From the cell containing the given text, extract its center point as [X, Y] coordinate. 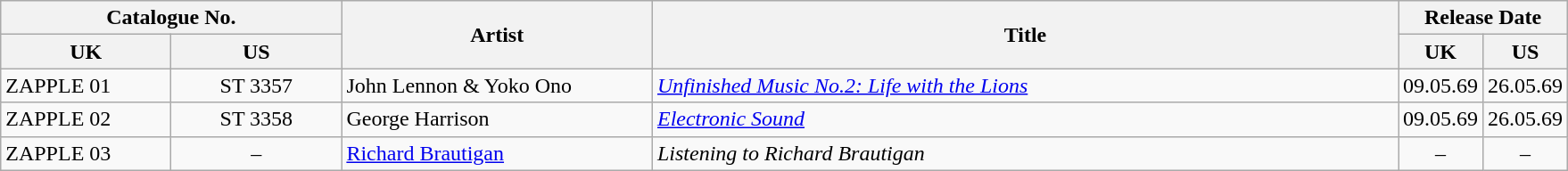
George Harrison [498, 119]
Richard Brautigan [498, 153]
ZAPPLE 02 [86, 119]
ZAPPLE 01 [86, 85]
Artist [498, 35]
John Lennon & Yoko Ono [498, 85]
ZAPPLE 03 [86, 153]
Catalogue No. [171, 18]
Unfinished Music No.2: Life with the Lions [1025, 85]
ST 3358 [257, 119]
ST 3357 [257, 85]
Electronic Sound [1025, 119]
Listening to Richard Brautigan [1025, 153]
Title [1025, 35]
Release Date [1483, 18]
